Pinpoint the cell where the given text exists, returning its (X, Y) midpoint coordinate. 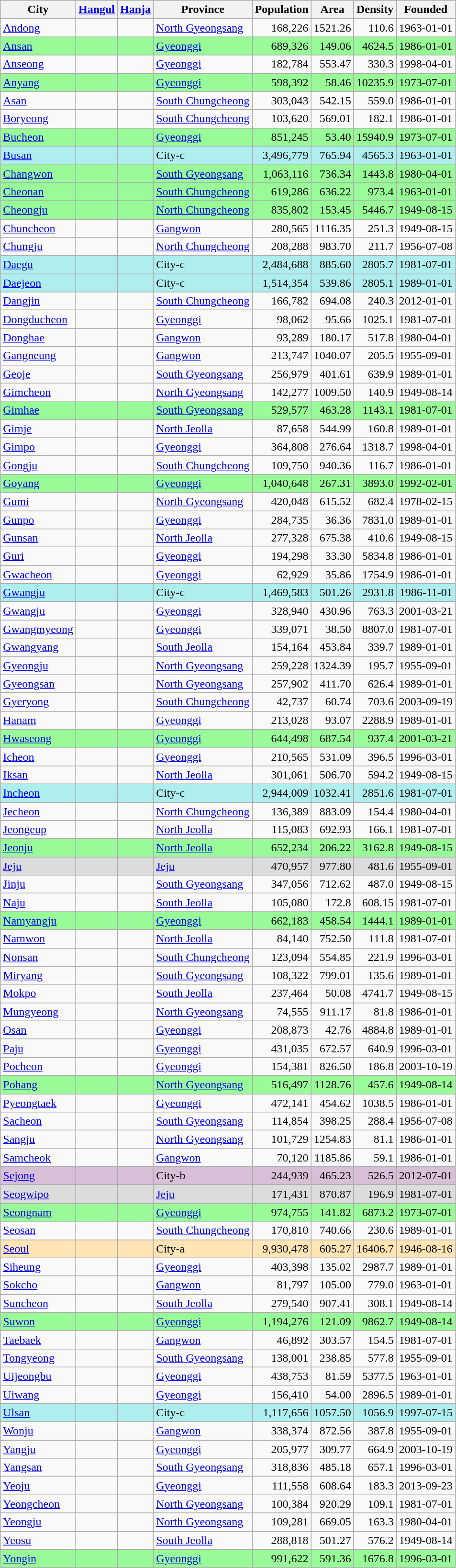
Seongnam (38, 1212)
259,228 (281, 666)
1143.1 (375, 410)
156,410 (281, 1395)
Gyeongsan (38, 684)
46,892 (281, 1340)
Namwon (38, 939)
438,753 (281, 1376)
Daejeon (38, 283)
516,497 (281, 1084)
38.50 (332, 629)
675.38 (332, 538)
Cheonan (38, 192)
Pyeongtaek (38, 1103)
154.5 (375, 1340)
210,565 (281, 756)
1185.86 (332, 1158)
Population (281, 10)
652,234 (281, 848)
276.64 (332, 447)
1978-02-15 (426, 501)
1057.50 (332, 1413)
458.54 (332, 921)
Yangju (38, 1449)
Asan (38, 101)
81.8 (375, 1012)
208,288 (281, 247)
221.9 (375, 957)
183.3 (375, 1486)
Founded (426, 10)
7831.0 (375, 519)
983.70 (332, 247)
101,729 (281, 1139)
Gwangyang (38, 647)
237,464 (281, 993)
Changwon (38, 173)
554.85 (332, 957)
872.56 (332, 1431)
396.5 (375, 756)
Andong (38, 28)
403,398 (281, 1267)
170,810 (281, 1230)
195.7 (375, 666)
991,622 (281, 1558)
136,389 (281, 812)
Busan (38, 155)
Daegu (38, 265)
1676.8 (375, 1558)
2288.9 (375, 720)
Uiwang (38, 1395)
163.3 (375, 1522)
256,979 (281, 374)
111,558 (281, 1486)
Nonsan (38, 957)
Yangsan (38, 1467)
765.94 (332, 155)
1038.5 (375, 1103)
15940.9 (375, 137)
50.08 (332, 993)
60.74 (332, 702)
1,040,648 (281, 483)
851,245 (281, 137)
694.08 (332, 301)
463.28 (332, 410)
608.64 (332, 1486)
2013-09-23 (426, 1486)
411.70 (332, 684)
84,140 (281, 939)
431,035 (281, 1048)
Anyang (38, 82)
799.01 (332, 975)
615.52 (332, 501)
6873.2 (375, 1212)
457.6 (375, 1084)
Cheongju (38, 210)
205.5 (375, 356)
Chuncheon (38, 228)
472,141 (281, 1103)
277,328 (281, 538)
576.2 (375, 1540)
387.8 (375, 1431)
Yongin (38, 1558)
172.8 (332, 902)
398.25 (332, 1121)
36.36 (332, 519)
664.9 (375, 1449)
Yeosu (38, 1540)
194,298 (281, 556)
5834.8 (375, 556)
Guri (38, 556)
213,747 (281, 356)
763.3 (375, 611)
Dongducheon (38, 319)
1992-02-01 (426, 483)
577.8 (375, 1358)
2012-01-01 (426, 301)
4884.8 (375, 1030)
526.5 (375, 1176)
Gwacheon (38, 575)
364,808 (281, 447)
1986-11-01 (426, 593)
205,977 (281, 1449)
309.77 (332, 1449)
Gunpo (38, 519)
9862.7 (375, 1321)
752.50 (332, 939)
Pocheon (38, 1066)
108,322 (281, 975)
Samcheok (38, 1158)
109.1 (375, 1504)
Ansan (38, 46)
Hwaseong (38, 738)
Gimpo (38, 447)
2,484,688 (281, 265)
1,469,583 (281, 593)
Yeoju (38, 1486)
835,802 (281, 210)
2805.1 (375, 283)
470,957 (281, 866)
Density (375, 10)
401.61 (332, 374)
Gongju (38, 465)
103,620 (281, 119)
1946-08-16 (426, 1249)
594.2 (375, 775)
87,658 (281, 429)
257,902 (281, 684)
Geoje (38, 374)
280,565 (281, 228)
Paju (38, 1048)
154,381 (281, 1066)
121.09 (332, 1321)
517.8 (375, 338)
98,062 (281, 319)
636.22 (332, 192)
182,784 (281, 64)
598,392 (281, 82)
Incheon (38, 793)
2805.7 (375, 265)
453.84 (332, 647)
153.45 (332, 210)
Goyang (38, 483)
Seosan (38, 1230)
4741.7 (375, 993)
Jecheon (38, 812)
105,080 (281, 902)
Seoul (38, 1249)
74,555 (281, 1012)
885.60 (332, 265)
Sejong (38, 1176)
569.01 (332, 119)
974,755 (281, 1212)
937.4 (375, 738)
907.41 (332, 1303)
330.3 (375, 64)
465.23 (332, 1176)
454.62 (332, 1103)
682.4 (375, 501)
135.6 (375, 975)
Boryeong (38, 119)
53.40 (332, 137)
267.31 (332, 483)
35.86 (332, 575)
1521.26 (332, 28)
542.15 (332, 101)
826.50 (332, 1066)
114,854 (281, 1121)
506.70 (332, 775)
284,735 (281, 519)
180.17 (332, 338)
559.0 (375, 101)
Dangjin (38, 301)
1324.39 (332, 666)
626.4 (375, 684)
605.27 (332, 1249)
1,194,276 (281, 1321)
2896.5 (375, 1395)
481.6 (375, 866)
166.1 (375, 830)
779.0 (375, 1285)
1025.1 (375, 319)
182.1 (375, 119)
City-b (203, 1176)
920.29 (332, 1504)
Siheung (38, 1267)
531.09 (332, 756)
657.1 (375, 1467)
328,940 (281, 611)
62,929 (281, 575)
109,750 (281, 465)
1056.9 (375, 1413)
Wonju (38, 1431)
279,540 (281, 1303)
70,120 (281, 1158)
4565.3 (375, 155)
123,094 (281, 957)
Taebaek (38, 1340)
Donghae (38, 338)
Yeongju (38, 1522)
1443.8 (375, 173)
591.36 (332, 1558)
93.07 (332, 720)
2003-09-19 (426, 702)
166,782 (281, 301)
138,001 (281, 1358)
110.6 (375, 28)
Yeongcheon (38, 1504)
Gwangmyeong (38, 629)
410.6 (375, 538)
Jeongeup (38, 830)
1,514,354 (281, 283)
487.0 (375, 884)
338,374 (281, 1431)
196.9 (375, 1194)
544.99 (332, 429)
Anseong (38, 64)
251.3 (375, 228)
Icheon (38, 756)
Hangul (97, 10)
2012-07-01 (426, 1176)
Sokcho (38, 1285)
211.7 (375, 247)
339,071 (281, 629)
1,117,656 (281, 1413)
141.82 (332, 1212)
Jeonju (38, 848)
485.18 (332, 1467)
238.85 (332, 1358)
City-a (203, 1249)
City (38, 10)
501.26 (332, 593)
Mungyeong (38, 1012)
160.8 (375, 429)
2987.7 (375, 1267)
54.00 (332, 1395)
Iksan (38, 775)
9,930,478 (281, 1249)
2851.6 (375, 793)
308.1 (375, 1303)
140.9 (375, 392)
59.1 (375, 1158)
1754.9 (375, 575)
347,056 (281, 884)
109,281 (281, 1522)
3,496,779 (281, 155)
911.17 (332, 1012)
288.4 (375, 1121)
870.87 (332, 1194)
5377.5 (375, 1376)
Namyangju (38, 921)
154.4 (375, 812)
288,818 (281, 1540)
93,289 (281, 338)
1032.41 (332, 793)
Gimhae (38, 410)
3162.8 (375, 848)
2931.8 (375, 593)
Tongyeong (38, 1358)
973.4 (375, 192)
Osan (38, 1030)
33.30 (332, 556)
Gyeongju (38, 666)
208,873 (281, 1030)
1116.35 (332, 228)
16406.7 (375, 1249)
Uijeongbu (38, 1376)
206.22 (332, 848)
213,028 (281, 720)
Gimcheon (38, 392)
Chungju (38, 247)
Suwon (38, 1321)
639.9 (375, 374)
Gangneung (38, 356)
154,164 (281, 647)
230.6 (375, 1230)
Miryang (38, 975)
8807.0 (375, 629)
883.09 (332, 812)
940.36 (332, 465)
662,183 (281, 921)
1997-07-15 (426, 1413)
Gimje (38, 429)
240.3 (375, 301)
135.02 (332, 1267)
608.15 (375, 902)
111.8 (375, 939)
703.6 (375, 702)
81,797 (281, 1285)
100,384 (281, 1504)
4624.5 (375, 46)
301,061 (281, 775)
Jinju (38, 884)
105.00 (332, 1285)
Seogwipo (38, 1194)
1009.50 (332, 392)
Pohang (38, 1084)
Mokpo (38, 993)
339.7 (375, 647)
Suncheon (38, 1303)
115,083 (281, 830)
553.47 (332, 64)
42,737 (281, 702)
116.7 (375, 465)
669.05 (332, 1522)
81.59 (332, 1376)
1318.7 (375, 447)
Naju (38, 902)
42.76 (332, 1030)
244,939 (281, 1176)
Province (203, 10)
95.66 (332, 319)
171,431 (281, 1194)
Hanam (38, 720)
3893.0 (375, 483)
692.93 (332, 830)
2,944,009 (281, 793)
303,043 (281, 101)
1,063,116 (281, 173)
1040.07 (332, 356)
529,577 (281, 410)
5446.7 (375, 210)
Ulsan (38, 1413)
Gunsan (38, 538)
303.57 (332, 1340)
10235.9 (375, 82)
1254.83 (332, 1139)
712.62 (332, 884)
Sacheon (38, 1121)
168,226 (281, 28)
1128.76 (332, 1084)
689,326 (281, 46)
501.27 (332, 1540)
58.46 (332, 82)
672.57 (332, 1048)
619,286 (281, 192)
Hanja (136, 10)
142,277 (281, 392)
977.80 (332, 866)
318,836 (281, 1467)
1444.1 (375, 921)
Sangju (38, 1139)
640.9 (375, 1048)
539.86 (332, 283)
Bucheon (38, 137)
81.1 (375, 1139)
149.06 (332, 46)
420,048 (281, 501)
740.66 (332, 1230)
687.54 (332, 738)
430.96 (332, 611)
Gumi (38, 501)
736.34 (332, 173)
Area (332, 10)
186.8 (375, 1066)
644,498 (281, 738)
Gyeryong (38, 702)
